Pinpoint the cell where the given text exists, returning its [x, y] midpoint coordinate. 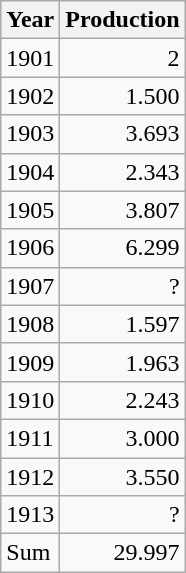
1909 [30, 362]
6.299 [122, 248]
1910 [30, 400]
Year [30, 20]
1913 [30, 515]
2.343 [122, 172]
3.693 [122, 134]
3.000 [122, 438]
1911 [30, 438]
1.597 [122, 324]
1.963 [122, 362]
2.243 [122, 400]
1.500 [122, 96]
3.807 [122, 210]
1904 [30, 172]
Production [122, 20]
1901 [30, 58]
1908 [30, 324]
1903 [30, 134]
Sum [30, 553]
1905 [30, 210]
1912 [30, 477]
1907 [30, 286]
2 [122, 58]
29.997 [122, 553]
1902 [30, 96]
1906 [30, 248]
3.550 [122, 477]
